For the text-containing cell, return its midpoint in [x, y] coordinate format. 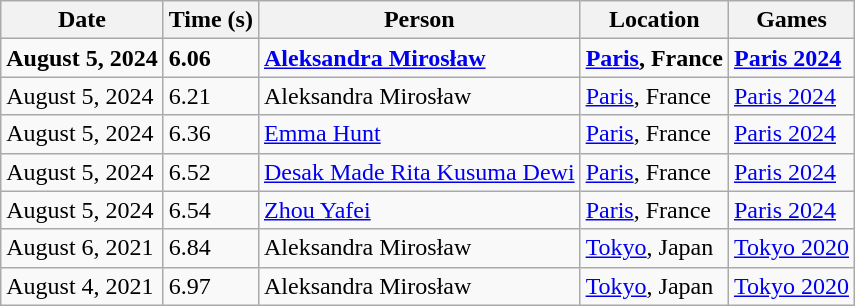
Emma Hunt [419, 134]
6.36 [210, 134]
6.84 [210, 248]
Games [791, 20]
Person [419, 20]
6.97 [210, 286]
August 4, 2021 [82, 286]
6.52 [210, 172]
Zhou Yafei [419, 210]
6.06 [210, 58]
Desak Made Rita Kusuma Dewi [419, 172]
Time (s) [210, 20]
6.54 [210, 210]
Date [82, 20]
6.21 [210, 96]
August 6, 2021 [82, 248]
Location [654, 20]
